Capture the cell that displays the provided text and extract its (x, y) central coordinate. 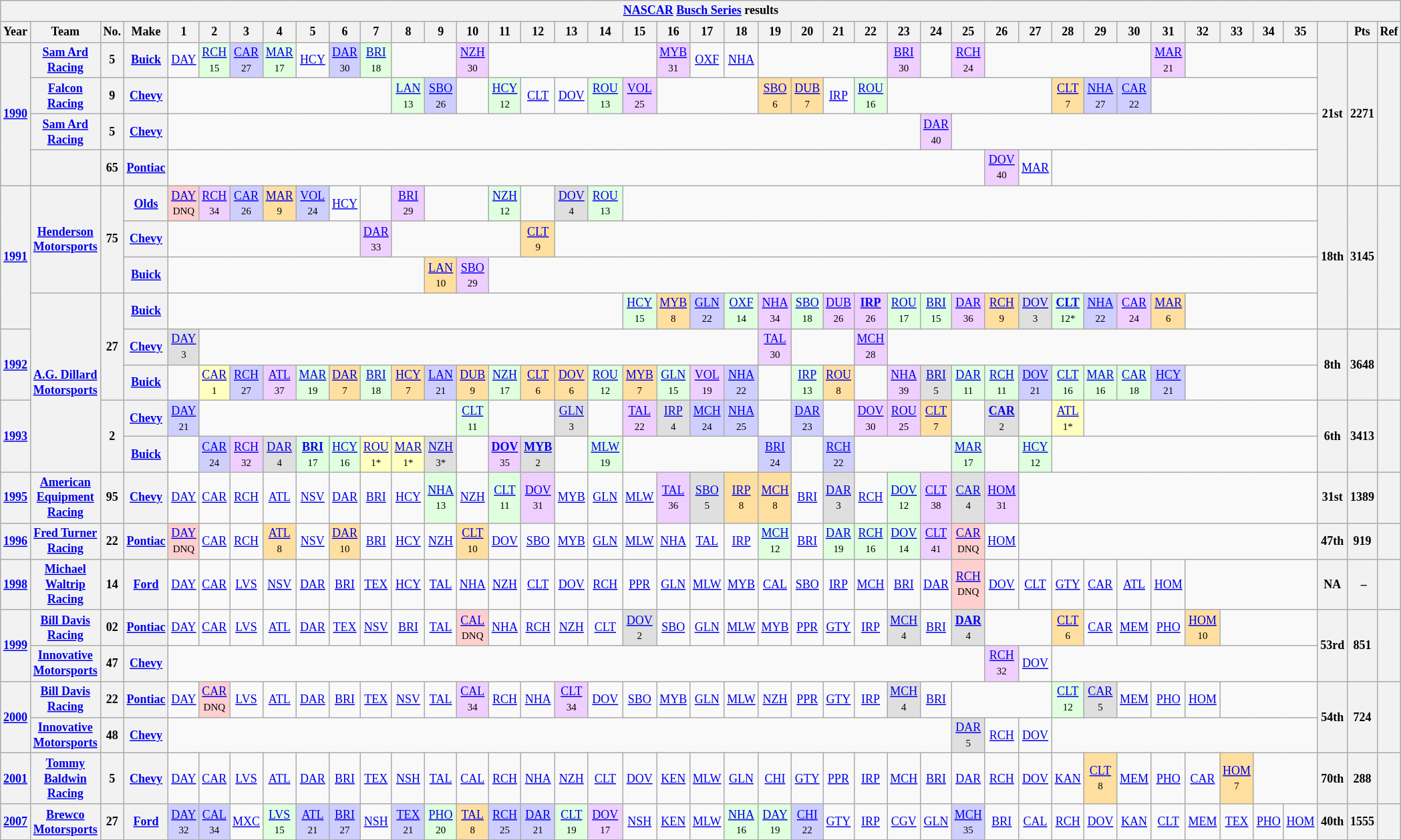
NZH3* (441, 454)
TAL8 (472, 822)
IRP4 (673, 419)
1555 (1363, 822)
288 (1363, 779)
MLW19 (605, 454)
Tommy Baldwin Racing (65, 779)
CLT38 (937, 497)
13 (571, 32)
CAR1 (214, 383)
NHA25 (742, 419)
LAN13 (408, 96)
ROU25 (904, 419)
DOV40 (1002, 168)
6th (1332, 437)
MAR16 (1100, 383)
ROU8 (839, 383)
1996 (16, 541)
DUB9 (472, 383)
95 (112, 497)
Year (16, 32)
Team (65, 32)
NZH30 (472, 60)
25 (968, 32)
IRP26 (871, 311)
NA (1332, 584)
CLT34 (571, 700)
TAL36 (673, 497)
65 (112, 168)
DAR11 (968, 383)
23 (904, 32)
No. (112, 32)
BRI27 (345, 822)
15 (640, 32)
70th (1332, 779)
2000 (16, 717)
MCH8 (775, 497)
LVS15 (279, 822)
CAR5 (1100, 700)
4 (279, 32)
DAY32 (184, 822)
3648 (1363, 365)
DAR19 (839, 541)
75 (112, 239)
1993 (16, 437)
American Equipment Racing (65, 497)
MYB8 (673, 311)
RCHDNQ (968, 584)
7 (375, 32)
Falcon Racing (65, 96)
DAR5 (968, 735)
3 (247, 32)
CHI22 (807, 822)
40th (1332, 822)
1998 (16, 584)
CHI (775, 779)
ROU1* (375, 454)
CAR27 (247, 60)
SBO26 (441, 96)
CLT10 (472, 541)
RCH22 (839, 454)
HOM7 (1237, 779)
CAR4 (968, 497)
GLN15 (673, 383)
NHA27 (1100, 96)
724 (1363, 717)
26 (1002, 32)
Olds (146, 204)
SBO29 (472, 275)
1389 (1363, 497)
ROU12 (605, 383)
DAR36 (968, 311)
MAR6 (1168, 311)
MCH12 (775, 541)
MAR19 (313, 383)
DAR21 (538, 822)
CLT19 (571, 822)
CLT8 (1100, 779)
ATL1* (1068, 419)
IRP8 (742, 497)
TAL22 (640, 419)
Ref (1389, 32)
31st (1332, 497)
DAY3 (184, 347)
CALDNQ (472, 628)
MCH24 (707, 419)
BRI15 (937, 311)
NHA39 (904, 383)
47th (1332, 541)
CAR2 (1002, 419)
GLN22 (707, 311)
DOV4 (571, 204)
GLN3 (571, 419)
RCH15 (214, 60)
DOV6 (571, 383)
DOV3 (1036, 311)
RCH27 (247, 383)
TAL30 (775, 347)
29 (1100, 32)
BRI24 (775, 454)
1 (184, 32)
RCH9 (1002, 311)
OXF14 (742, 311)
DOV21 (1036, 383)
LAN21 (441, 383)
33 (1237, 32)
Henderson Motorsports (65, 239)
DAR33 (375, 239)
VOL24 (313, 204)
34 (1268, 32)
CLT12* (1068, 311)
NHA16 (742, 822)
A.G. Dillard Motorsports (65, 383)
DAY21 (184, 419)
DOV14 (904, 541)
HCY15 (640, 311)
6 (345, 32)
MYB31 (673, 60)
DAR3 (839, 497)
47 (112, 664)
MAR9 (279, 204)
NHA13 (441, 497)
919 (1363, 541)
SBO6 (775, 96)
NHA34 (775, 311)
20 (807, 32)
VOL19 (707, 383)
ATL37 (279, 383)
DAR30 (345, 60)
Brewco Motorsports (65, 822)
IRP13 (807, 383)
HOM31 (1002, 497)
21st (1332, 114)
MCH28 (871, 347)
CLT12 (1068, 700)
ROU16 (871, 96)
ATL21 (313, 822)
10 (472, 32)
2007 (16, 822)
02 (112, 628)
12 (538, 32)
Fred Turner Racing (65, 541)
TEX21 (408, 822)
3145 (1363, 258)
DAR10 (345, 541)
2001 (16, 779)
8 (408, 32)
851 (1363, 645)
ATL8 (279, 541)
CLT16 (1068, 383)
1991 (16, 258)
NZH17 (505, 383)
MCH35 (968, 822)
32 (1203, 32)
MYB7 (640, 383)
3413 (1363, 437)
18 (742, 32)
48 (112, 735)
CAR18 (1134, 383)
CGV (904, 822)
Pts (1363, 32)
CAR26 (247, 204)
1999 (16, 645)
8th (1332, 365)
CAR22 (1134, 96)
DOV17 (605, 822)
MXC (247, 822)
RCH34 (214, 204)
24 (937, 32)
54th (1332, 717)
DUB7 (807, 96)
HCY16 (345, 454)
NZH12 (505, 204)
MAR (1036, 168)
CLT9 (538, 239)
RCH25 (505, 822)
MYB2 (538, 454)
11 (505, 32)
HCY7 (408, 383)
2271 (1363, 114)
53rd (1332, 645)
ROU17 (904, 311)
HCY21 (1168, 383)
DOV30 (871, 419)
BRI5 (937, 383)
Michael Waltrip Racing (65, 584)
17 (707, 32)
BRI17 (313, 454)
– (1363, 584)
1990 (16, 114)
35 (1300, 32)
LAN10 (441, 275)
SBO5 (707, 497)
DUB26 (839, 311)
DOV2 (640, 628)
16 (673, 32)
DAR7 (345, 383)
RCH11 (1002, 383)
RCH16 (871, 541)
NASCAR Busch Series results (701, 11)
31 (1168, 32)
BRI29 (408, 204)
1995 (16, 497)
VOL25 (640, 96)
MAR21 (1168, 60)
DOV35 (505, 454)
DAY19 (775, 822)
MAR1* (408, 454)
OXF (707, 60)
CLT41 (937, 541)
18th (1332, 258)
1992 (16, 365)
30 (1134, 32)
28 (1068, 32)
19 (775, 32)
21 (839, 32)
DOV31 (538, 497)
PHO20 (441, 822)
HOM10 (1203, 628)
DAR40 (937, 132)
DAR23 (807, 419)
Make (146, 32)
BRI30 (904, 60)
DOV12 (904, 497)
RCH24 (968, 60)
SBO18 (807, 311)
